Locate the cell with the specified text and output its [x, y] center coordinate. 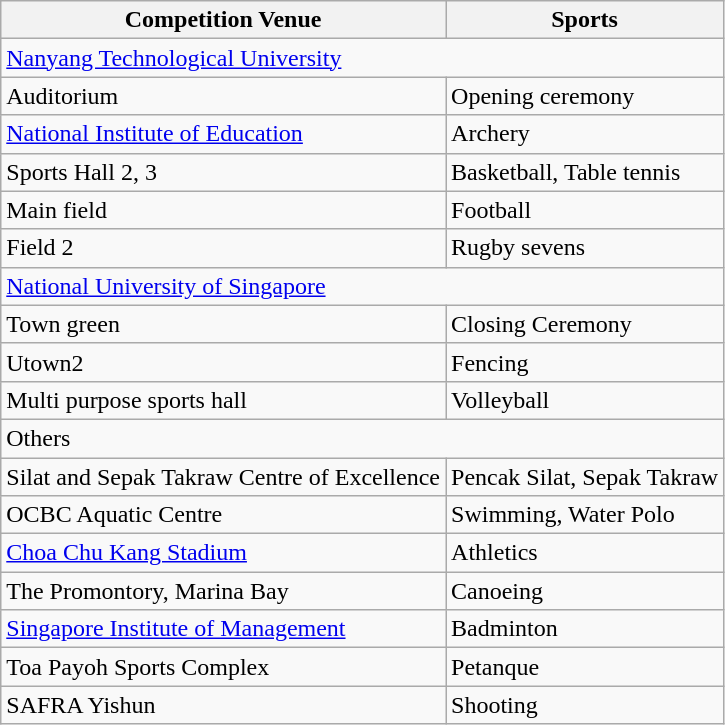
National University of Singapore [362, 286]
OCBC Aquatic Centre [224, 515]
Archery [585, 134]
Canoeing [585, 591]
Silat and Sepak Takraw Centre of Excellence [224, 477]
Volleyball [585, 400]
SAFRA Yishun [224, 705]
Rugby sevens [585, 248]
National Institute of Education [224, 134]
Sports [585, 20]
Badminton [585, 629]
Singapore Institute of Management [224, 629]
Athletics [585, 553]
Football [585, 210]
Choa Chu Kang Stadium [224, 553]
Pencak Silat, Sepak Takraw [585, 477]
Nanyang Technological University [362, 58]
Toa Payoh Sports Complex [224, 667]
Closing Ceremony [585, 324]
Others [362, 438]
Petanque [585, 667]
Opening ceremony [585, 96]
Sports Hall 2, 3 [224, 172]
Multi purpose sports hall [224, 400]
Auditorium [224, 96]
Fencing [585, 362]
Basketball, Table tennis [585, 172]
The Promontory, Marina Bay [224, 591]
Field 2 [224, 248]
Swimming, Water Polo [585, 515]
Competition Venue [224, 20]
Utown2 [224, 362]
Main field [224, 210]
Town green [224, 324]
Shooting [585, 705]
